Determine the [x, y] coordinate at the center of the cell enclosing the given text.  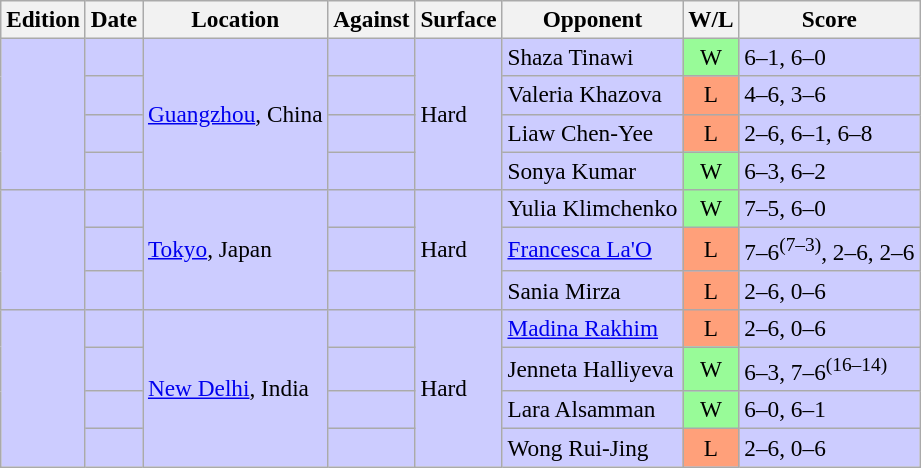
6–0, 6–1 [830, 410]
Edition [44, 19]
Date [114, 19]
Surface [458, 19]
Score [830, 19]
Lara Alsamman [592, 410]
Opponent [592, 19]
2–6, 6–1, 6–8 [830, 133]
Madina Rakhim [592, 328]
Francesca La'O [592, 249]
Jenneta Halliyeva [592, 369]
6–3, 6–2 [830, 170]
7–5, 6–0 [830, 208]
Against [372, 19]
Wong Rui-Jing [592, 447]
6–3, 7–6(16–14) [830, 369]
Shaza Tinawi [592, 57]
4–6, 3–6 [830, 95]
Guangzhou, China [236, 114]
Liaw Chen-Yee [592, 133]
Sonya Kumar [592, 170]
6–1, 6–0 [830, 57]
Yulia Klimchenko [592, 208]
Location [236, 19]
Sania Mirza [592, 290]
7–6(7–3), 2–6, 2–6 [830, 249]
New Delhi, India [236, 388]
W/L [711, 19]
Valeria Khazova [592, 95]
Tokyo, Japan [236, 249]
